Return the (X, Y) coordinate for the center point of the cell that contains the specified text.  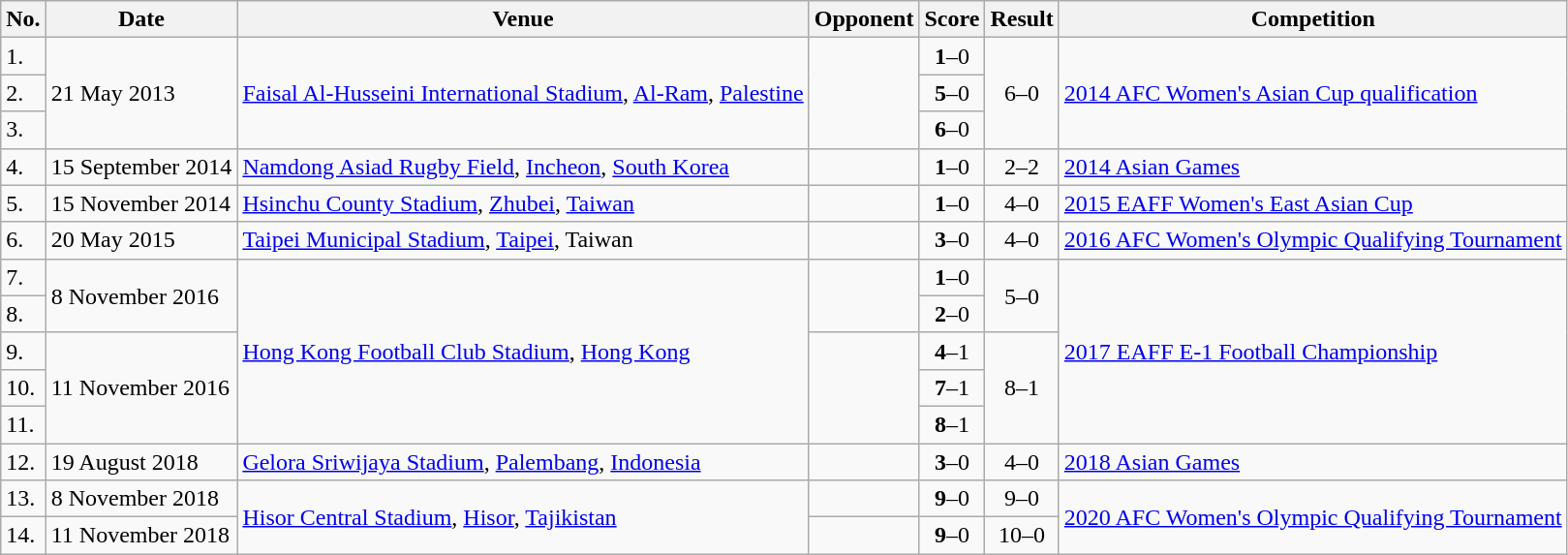
3. (23, 130)
2017 EAFF E-1 Football Championship (1313, 351)
5. (23, 203)
7. (23, 277)
2015 EAFF Women's East Asian Cup (1313, 203)
Venue (523, 19)
8. (23, 314)
2014 AFC Women's Asian Cup qualification (1313, 93)
Score (952, 19)
11 November 2018 (141, 536)
Competition (1313, 19)
Result (1022, 19)
7–1 (952, 387)
21 May 2013 (141, 93)
10. (23, 387)
15 November 2014 (141, 203)
Namdong Asiad Rugby Field, Incheon, South Korea (523, 167)
20 May 2015 (141, 240)
11 November 2016 (141, 387)
Opponent (864, 19)
Faisal Al-Husseini International Stadium, Al-Ram, Palestine (523, 93)
8 November 2016 (141, 295)
2016 AFC Women's Olympic Qualifying Tournament (1313, 240)
Hisor Central Stadium, Hisor, Tajikistan (523, 517)
2. (23, 93)
Gelora Sriwijaya Stadium, Palembang, Indonesia (523, 462)
2–0 (952, 314)
10–0 (1022, 536)
8 November 2018 (141, 499)
1. (23, 56)
Date (141, 19)
Hsinchu County Stadium, Zhubei, Taiwan (523, 203)
11. (23, 424)
Hong Kong Football Club Stadium, Hong Kong (523, 351)
14. (23, 536)
No. (23, 19)
6. (23, 240)
12. (23, 462)
19 August 2018 (141, 462)
2014 Asian Games (1313, 167)
4. (23, 167)
2018 Asian Games (1313, 462)
9. (23, 351)
4–1 (952, 351)
2–2 (1022, 167)
13. (23, 499)
Taipei Municipal Stadium, Taipei, Taiwan (523, 240)
15 September 2014 (141, 167)
2020 AFC Women's Olympic Qualifying Tournament (1313, 517)
